Identify which cell holds the provided text, then report its [X, Y] central coordinate. 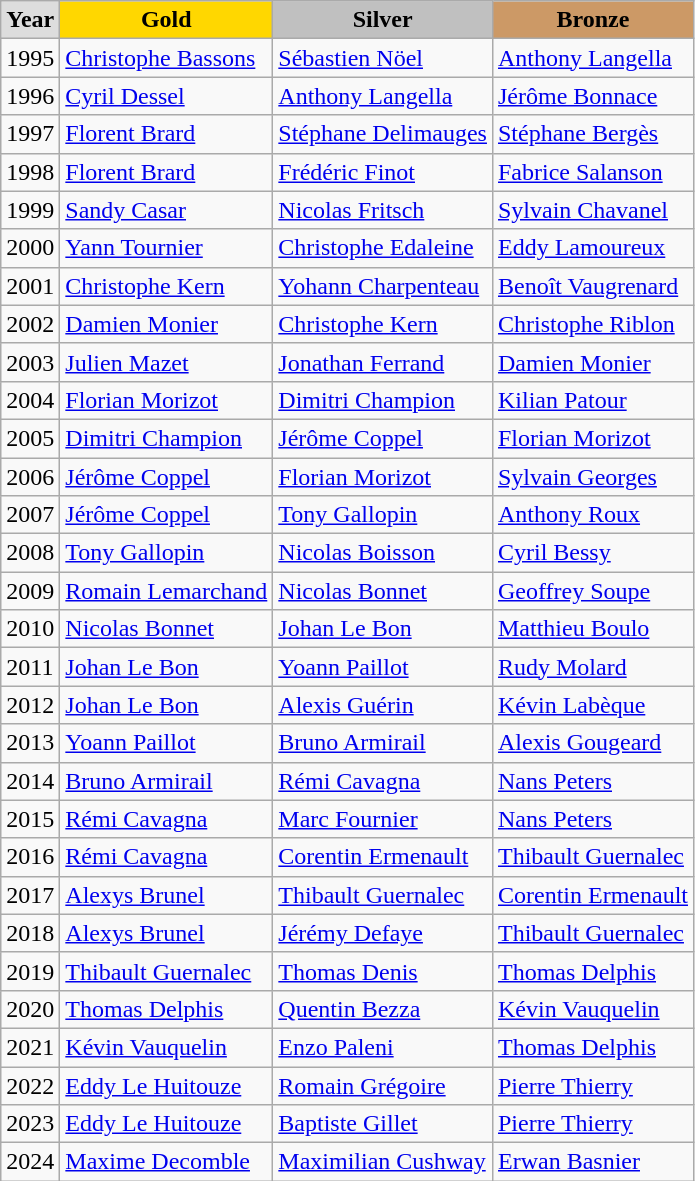
Bronze [592, 20]
Sylvain Chavanel [592, 210]
2024 [30, 1162]
Jérémy Defaye [383, 933]
2013 [30, 743]
1997 [30, 134]
Quentin Bezza [383, 1009]
Kilian Patour [592, 400]
Enzo Paleni [383, 1047]
Sandy Casar [166, 210]
1995 [30, 58]
Christophe Edaleine [383, 248]
Nicolas Fritsch [383, 210]
Cyril Bessy [592, 553]
1999 [30, 210]
2023 [30, 1124]
2017 [30, 895]
Year [30, 20]
Romain Grégoire [383, 1085]
Marc Fournier [383, 819]
Anthony Roux [592, 515]
Yohann Charpenteau [383, 286]
2006 [30, 477]
Alexis Guérin [383, 705]
2004 [30, 400]
2008 [30, 553]
Kévin Labèque [592, 705]
2005 [30, 438]
2015 [30, 819]
Alexis Gougeard [592, 743]
Erwan Basnier [592, 1162]
Eddy Lamoureux [592, 248]
2002 [30, 324]
Cyril Dessel [166, 96]
Frédéric Finot [383, 172]
Stéphane Delimauges [383, 134]
Romain Lemarchand [166, 591]
Baptiste Gillet [383, 1124]
1998 [30, 172]
Christophe Bassons [166, 58]
1996 [30, 96]
Sylvain Georges [592, 477]
Rudy Molard [592, 667]
Gold [166, 20]
2021 [30, 1047]
Maxime Decomble [166, 1162]
Silver [383, 20]
Sébastien Nöel [383, 58]
Thomas Denis [383, 971]
Benoît Vaugrenard [592, 286]
Nicolas Boisson [383, 553]
Maximilian Cushway [383, 1162]
Julien Mazet [166, 362]
2000 [30, 248]
2022 [30, 1085]
2001 [30, 286]
2009 [30, 591]
2020 [30, 1009]
Matthieu Boulo [592, 629]
Fabrice Salanson [592, 172]
Jonathan Ferrand [383, 362]
Geoffrey Soupe [592, 591]
2018 [30, 933]
2003 [30, 362]
2014 [30, 781]
Christophe Riblon [592, 324]
2019 [30, 971]
Yann Tournier [166, 248]
2007 [30, 515]
Stéphane Bergès [592, 134]
2011 [30, 667]
2010 [30, 629]
Jérôme Bonnace [592, 96]
2016 [30, 857]
2012 [30, 705]
